From the cell containing the given text, extract its center point as (X, Y) coordinate. 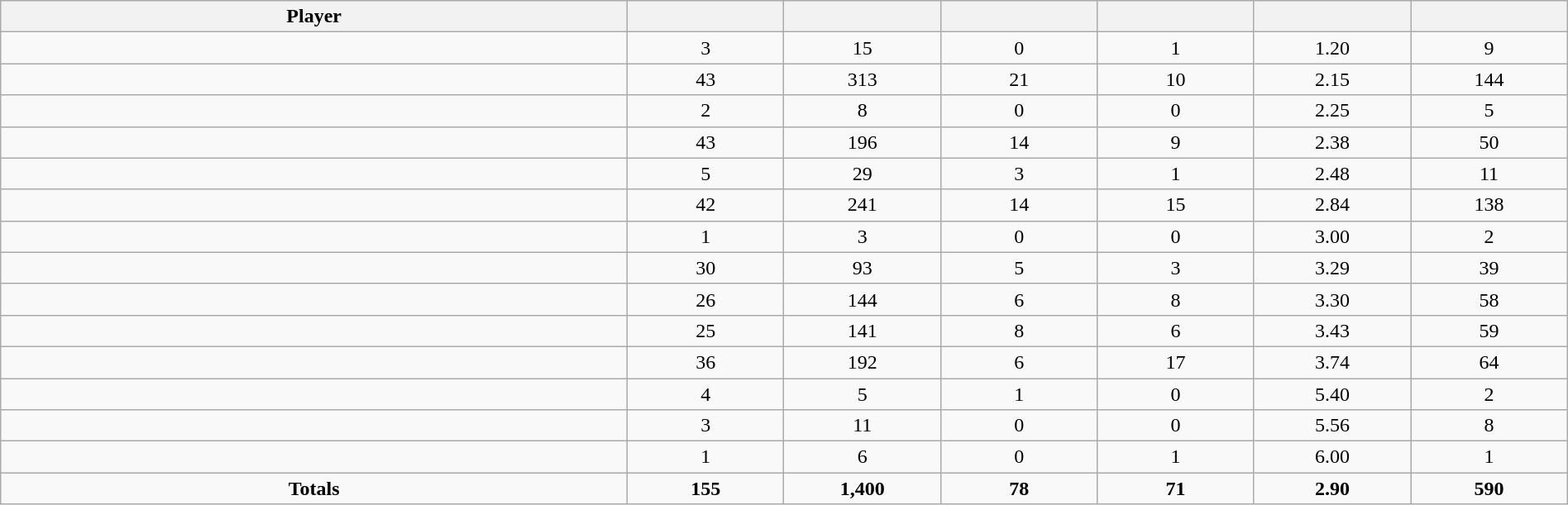
4 (706, 394)
3.74 (1331, 362)
2.48 (1331, 174)
39 (1489, 268)
Totals (314, 488)
3.30 (1331, 299)
3.29 (1331, 268)
29 (862, 174)
58 (1489, 299)
93 (862, 268)
2.15 (1331, 79)
5.40 (1331, 394)
64 (1489, 362)
138 (1489, 205)
2.90 (1331, 488)
3.43 (1331, 331)
155 (706, 488)
1,400 (862, 488)
17 (1176, 362)
590 (1489, 488)
141 (862, 331)
6.00 (1331, 457)
2.38 (1331, 142)
196 (862, 142)
241 (862, 205)
21 (1019, 79)
Player (314, 17)
71 (1176, 488)
192 (862, 362)
78 (1019, 488)
10 (1176, 79)
1.20 (1331, 48)
30 (706, 268)
50 (1489, 142)
59 (1489, 331)
2.25 (1331, 111)
2.84 (1331, 205)
5.56 (1331, 426)
36 (706, 362)
42 (706, 205)
3.00 (1331, 236)
25 (706, 331)
313 (862, 79)
26 (706, 299)
